Locate the cell with the specified text and output its [X, Y] center coordinate. 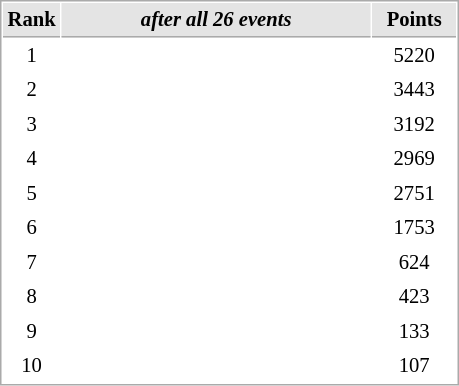
423 [414, 296]
133 [414, 332]
7 [32, 262]
after all 26 events [216, 20]
624 [414, 262]
3443 [414, 90]
2 [32, 90]
4 [32, 158]
1753 [414, 228]
6 [32, 228]
Rank [32, 20]
9 [32, 332]
1 [32, 56]
3192 [414, 124]
107 [414, 366]
Points [414, 20]
8 [32, 296]
10 [32, 366]
2751 [414, 194]
2969 [414, 158]
3 [32, 124]
5 [32, 194]
5220 [414, 56]
